Capture the cell that displays the provided text and extract its (X, Y) central coordinate. 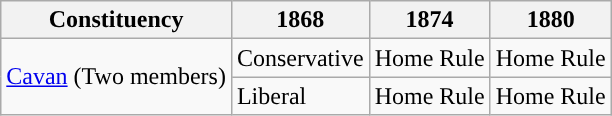
Constituency (116, 20)
Cavan (Two members) (116, 77)
Liberal (300, 96)
1874 (430, 20)
1868 (300, 20)
1880 (550, 20)
Conservative (300, 58)
